Capture the cell that displays the provided text and extract its (X, Y) central coordinate. 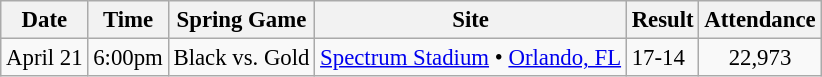
6:00pm (128, 58)
17-14 (662, 58)
Attendance (760, 20)
22,973 (760, 58)
Spring Game (242, 20)
Date (44, 20)
Site (471, 20)
Time (128, 20)
Spectrum Stadium • Orlando, FL (471, 58)
April 21 (44, 58)
Result (662, 20)
Black vs. Gold (242, 58)
